Pinpoint the cell where the given text exists, returning its [X, Y] midpoint coordinate. 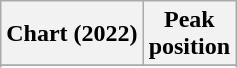
Chart (2022) [72, 34]
Peakposition [189, 34]
